Pinpoint the cell where the given text exists, returning its [X, Y] midpoint coordinate. 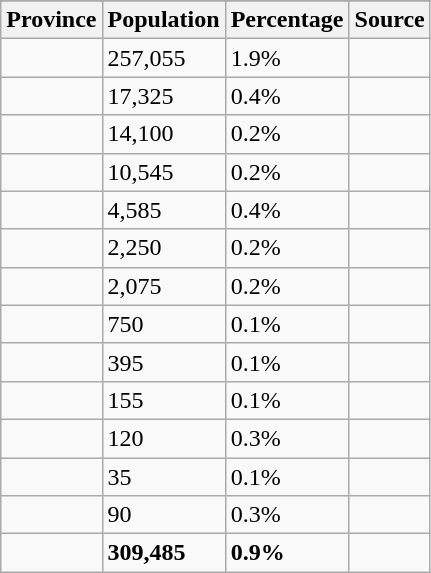
2,075 [164, 286]
395 [164, 362]
Population [164, 20]
90 [164, 515]
1.9% [287, 58]
257,055 [164, 58]
155 [164, 400]
Province [52, 20]
0.9% [287, 553]
17,325 [164, 96]
750 [164, 324]
Percentage [287, 20]
4,585 [164, 210]
309,485 [164, 553]
10,545 [164, 172]
14,100 [164, 134]
Source [390, 20]
2,250 [164, 248]
120 [164, 438]
35 [164, 477]
